Return the [X, Y] coordinate for the center point of the cell that contains the specified text.  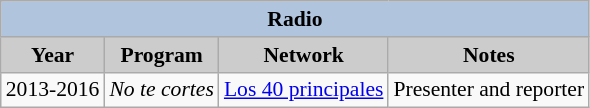
Presenter and reporter [488, 90]
Notes [488, 55]
Year [53, 55]
2013-2016 [53, 90]
No te cortes [161, 90]
Program [161, 55]
Network [304, 55]
Radio [295, 19]
Los 40 principales [304, 90]
